Return [x, y] of the center of cell containing provided text 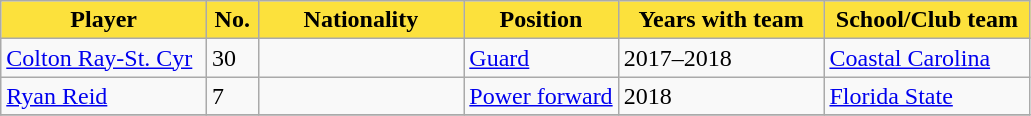
Coastal Carolina [927, 58]
No. [232, 20]
30 [232, 58]
2018 [721, 96]
Florida State [927, 96]
Ryan Reid [104, 96]
7 [232, 96]
Power forward [541, 96]
Years with team [721, 20]
Player [104, 20]
Position [541, 20]
School/Club team [927, 20]
Colton Ray-St. Cyr [104, 58]
Nationality [361, 20]
Guard [541, 58]
2017–2018 [721, 58]
